Find where the given text appears and provide that cell's center as (x, y) coordinate. 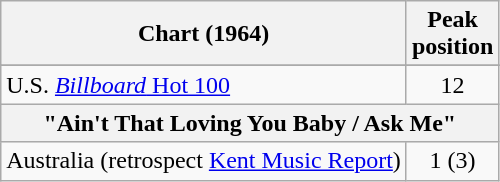
"Ain't That Loving You Baby / Ask Me" (250, 123)
Peakposition (452, 34)
Australia (retrospect Kent Music Report) (204, 161)
1 (3) (452, 161)
U.S. Billboard Hot 100 (204, 85)
Chart (1964) (204, 34)
12 (452, 85)
